Detect which cell encompasses the target text, then output its (X, Y) center coordinate. 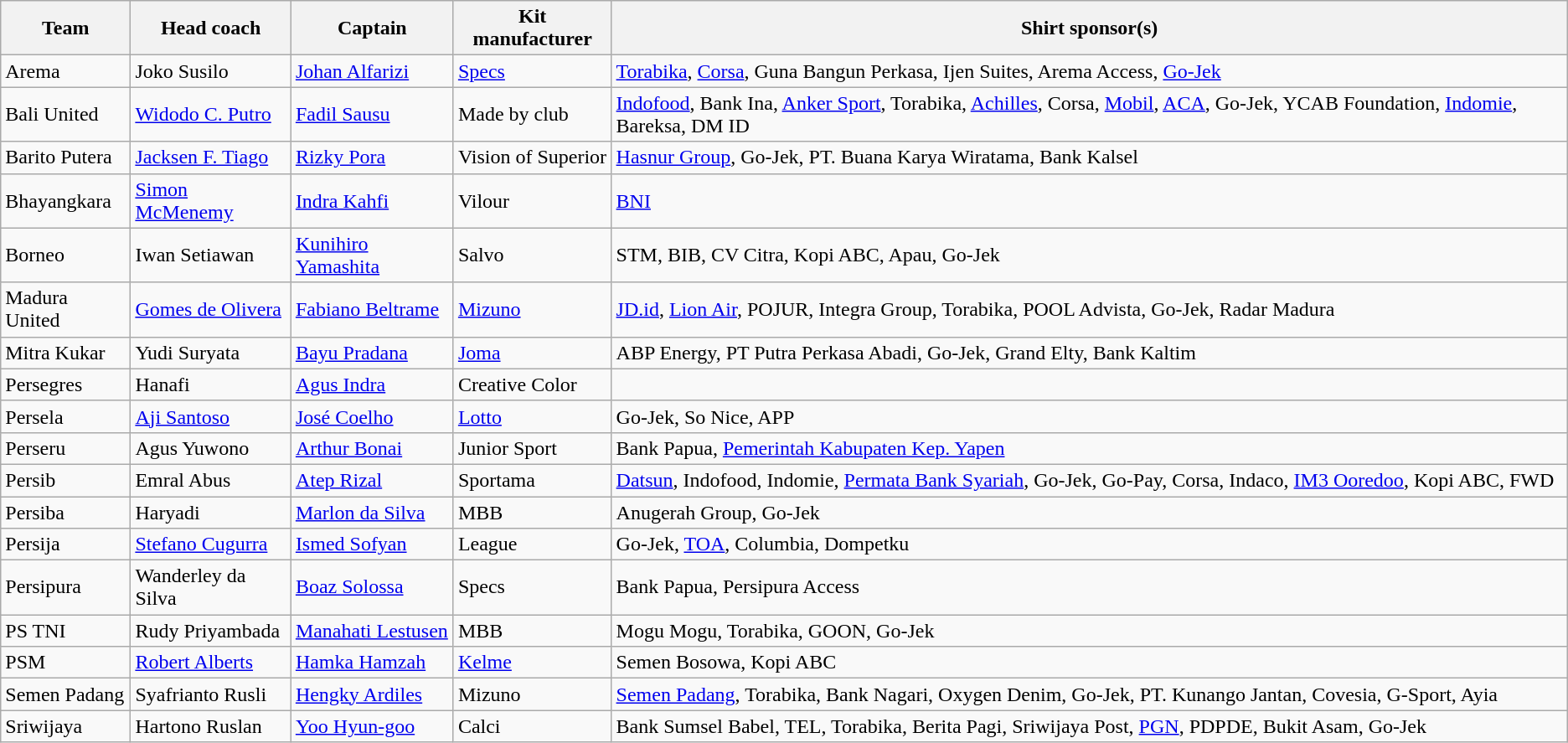
JD.id, Lion Air, POJUR, Integra Group, Torabika, POOL Advista, Go-Jek, Radar Madura (1089, 310)
Hamka Hamzah (372, 663)
Persegres (65, 384)
Kit manufacturer (533, 28)
Ismed Sofyan (372, 544)
Marlon da Silva (372, 512)
Calci (533, 726)
Joko Susilo (211, 71)
Wanderley da Silva (211, 588)
PSM (65, 663)
ABP Energy, PT Putra Perkasa Abadi, Go-Jek, Grand Elty, Bank Kaltim (1089, 353)
Robert Alberts (211, 663)
Kelme (533, 663)
Johan Alfarizi (372, 71)
Vision of Superior (533, 157)
Mitra Kukar (65, 353)
Hanafi (211, 384)
Persija (65, 544)
Bayu Pradana (372, 353)
Head coach (211, 28)
Fadil Sausu (372, 114)
José Coelho (372, 416)
Emral Abus (211, 480)
Datsun, Indofood, Indomie, Permata Bank Syariah, Go-Jek, Go-Pay, Corsa, Indaco, IM3 Ooredoo, Kopi ABC, FWD (1089, 480)
Stefano Cugurra (211, 544)
Hartono Ruslan (211, 726)
Captain (372, 28)
Lotto (533, 416)
PS TNI (65, 631)
Made by club (533, 114)
Creative Color (533, 384)
Aji Santoso (211, 416)
Yudi Suryata (211, 353)
Shirt sponsor(s) (1089, 28)
Team (65, 28)
Hengky Ardiles (372, 694)
Anugerah Group, Go-Jek (1089, 512)
Joma (533, 353)
Manahati Lestusen (372, 631)
Semen Padang, Torabika, Bank Nagari, Oxygen Denim, Go-Jek, PT. Kunango Jantan, Covesia, G-Sport, Ayia (1089, 694)
Mogu Mogu, Torabika, GOON, Go-Jek (1089, 631)
Barito Putera (65, 157)
STM, BIB, CV Citra, Kopi ABC, Apau, Go-Jek (1089, 255)
Sriwijaya (65, 726)
Persiba (65, 512)
Jacksen F. Tiago (211, 157)
League (533, 544)
Boaz Solossa (372, 588)
Hasnur Group, Go-Jek, PT. Buana Karya Wiratama, Bank Kalsel (1089, 157)
Simon McMenemy (211, 201)
Bank Sumsel Babel, TEL, Torabika, Berita Pagi, Sriwijaya Post, PGN, PDPDE, Bukit Asam, Go-Jek (1089, 726)
Persela (65, 416)
Widodo C. Putro (211, 114)
Salvo (533, 255)
Sportama (533, 480)
Atep Rizal (372, 480)
Haryadi (211, 512)
Agus Indra (372, 384)
Arema (65, 71)
BNI (1089, 201)
Semen Bosowa, Kopi ABC (1089, 663)
Yoo Hyun-goo (372, 726)
Bali United (65, 114)
Borneo (65, 255)
Syafrianto Rusli (211, 694)
Persipura (65, 588)
Vilour (533, 201)
Bank Papua, Pemerintah Kabupaten Kep. Yapen (1089, 448)
Perseru (65, 448)
Indra Kahfi (372, 201)
Madura United (65, 310)
Rizky Pora (372, 157)
Gomes de Olivera (211, 310)
Bhayangkara (65, 201)
Junior Sport (533, 448)
Go-Jek, TOA, Columbia, Dompetku (1089, 544)
Arthur Bonai (372, 448)
Indofood, Bank Ina, Anker Sport, Torabika, Achilles, Corsa, Mobil, ACA, Go-Jek, YCAB Foundation, Indomie, Bareksa, DM ID (1089, 114)
Go-Jek, So Nice, APP (1089, 416)
Agus Yuwono (211, 448)
Kunihiro Yamashita (372, 255)
Rudy Priyambada (211, 631)
Fabiano Beltrame (372, 310)
Iwan Setiawan (211, 255)
Semen Padang (65, 694)
Persib (65, 480)
Bank Papua, Persipura Access (1089, 588)
Torabika, Corsa, Guna Bangun Perkasa, Ijen Suites, Arema Access, Go-Jek (1089, 71)
